From the cell containing the given text, extract its center point as (x, y) coordinate. 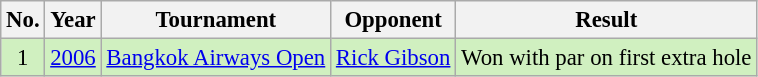
1 (23, 58)
Won with par on first extra hole (606, 58)
Bangkok Airways Open (216, 58)
No. (23, 20)
Opponent (394, 20)
Rick Gibson (394, 58)
Tournament (216, 20)
Result (606, 20)
Year (73, 20)
2006 (73, 58)
